Find where the given text appears and provide that cell's center as (X, Y) coordinate. 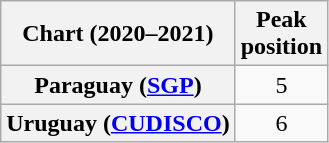
Uruguay (CUDISCO) (118, 123)
Paraguay (SGP) (118, 85)
5 (281, 85)
Chart (2020–2021) (118, 34)
Peakposition (281, 34)
6 (281, 123)
